Return (X, Y) of the center of cell containing provided text 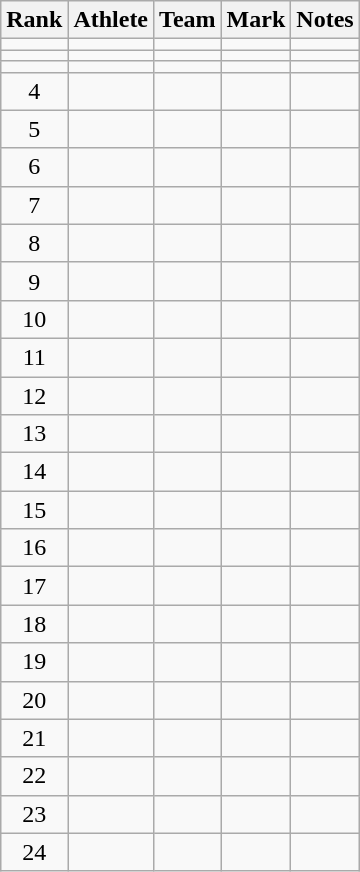
15 (34, 510)
19 (34, 662)
Mark (256, 20)
9 (34, 281)
Rank (34, 20)
22 (34, 776)
Team (188, 20)
8 (34, 243)
16 (34, 548)
17 (34, 586)
23 (34, 814)
12 (34, 395)
21 (34, 738)
20 (34, 700)
Athlete (111, 20)
7 (34, 205)
18 (34, 624)
14 (34, 472)
10 (34, 319)
11 (34, 357)
6 (34, 167)
4 (34, 91)
13 (34, 434)
Notes (325, 20)
24 (34, 852)
5 (34, 129)
